Search for the cell housing the specified text and yield its (X, Y) center coordinate. 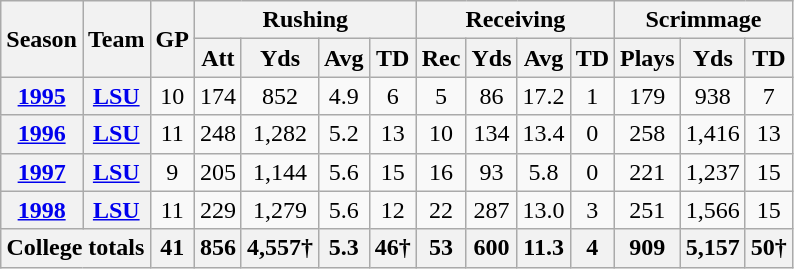
Rushing (305, 20)
Att (218, 58)
909 (648, 248)
258 (648, 134)
93 (492, 172)
Rec (441, 58)
4 (592, 248)
Receiving (515, 20)
938 (712, 96)
229 (218, 210)
Plays (648, 58)
22 (441, 210)
Scrimmage (704, 20)
248 (218, 134)
5 (441, 96)
16 (441, 172)
1,279 (280, 210)
1 (592, 96)
12 (392, 210)
179 (648, 96)
221 (648, 172)
1,282 (280, 134)
856 (218, 248)
1997 (42, 172)
5.8 (544, 172)
174 (218, 96)
17.2 (544, 96)
4,557† (280, 248)
134 (492, 134)
86 (492, 96)
251 (648, 210)
1,566 (712, 210)
53 (441, 248)
1998 (42, 210)
1996 (42, 134)
11.3 (544, 248)
205 (218, 172)
41 (172, 248)
Team (116, 39)
7 (768, 96)
1995 (42, 96)
1,416 (712, 134)
3 (592, 210)
5.2 (344, 134)
46† (392, 248)
1,237 (712, 172)
GP (172, 39)
9 (172, 172)
50† (768, 248)
5,157 (712, 248)
13.4 (544, 134)
287 (492, 210)
600 (492, 248)
6 (392, 96)
852 (280, 96)
5.3 (344, 248)
1,144 (280, 172)
College totals (76, 248)
Season (42, 39)
4.9 (344, 96)
13.0 (544, 210)
